Pinpoint the cell where the given text exists, returning its [x, y] midpoint coordinate. 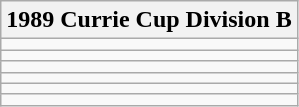
1989 Currie Cup Division B [149, 20]
